Determine the (X, Y) coordinate at the center of the cell enclosing the given text.  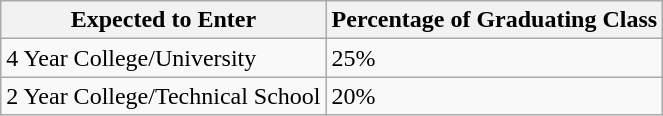
25% (494, 58)
Expected to Enter (164, 20)
4 Year College/University (164, 58)
Percentage of Graduating Class (494, 20)
2 Year College/Technical School (164, 96)
20% (494, 96)
